Provide the [x, y] coordinate of the cell's center where the given text is located.  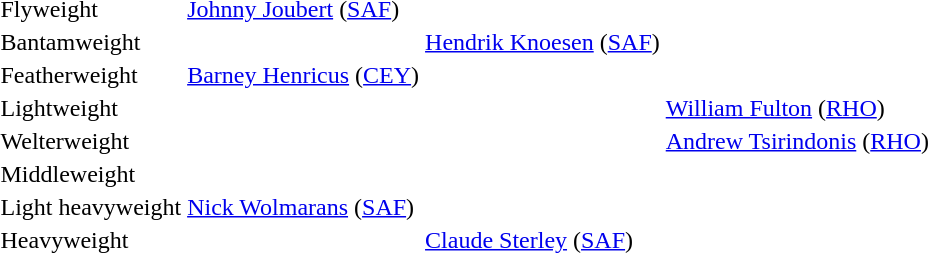
Nick Wolmarans (SAF) [304, 207]
Barney Henricus (CEY) [304, 75]
Hendrik Knoesen (SAF) [543, 42]
